Provide the (x, y) coordinate of the cell's center where the given text is located.  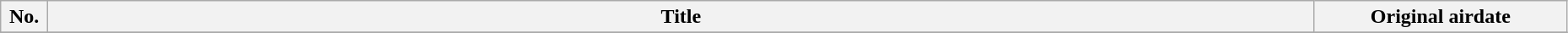
Title (681, 17)
Original airdate (1441, 17)
No. (24, 17)
